Return (x, y) of the center of cell containing provided text 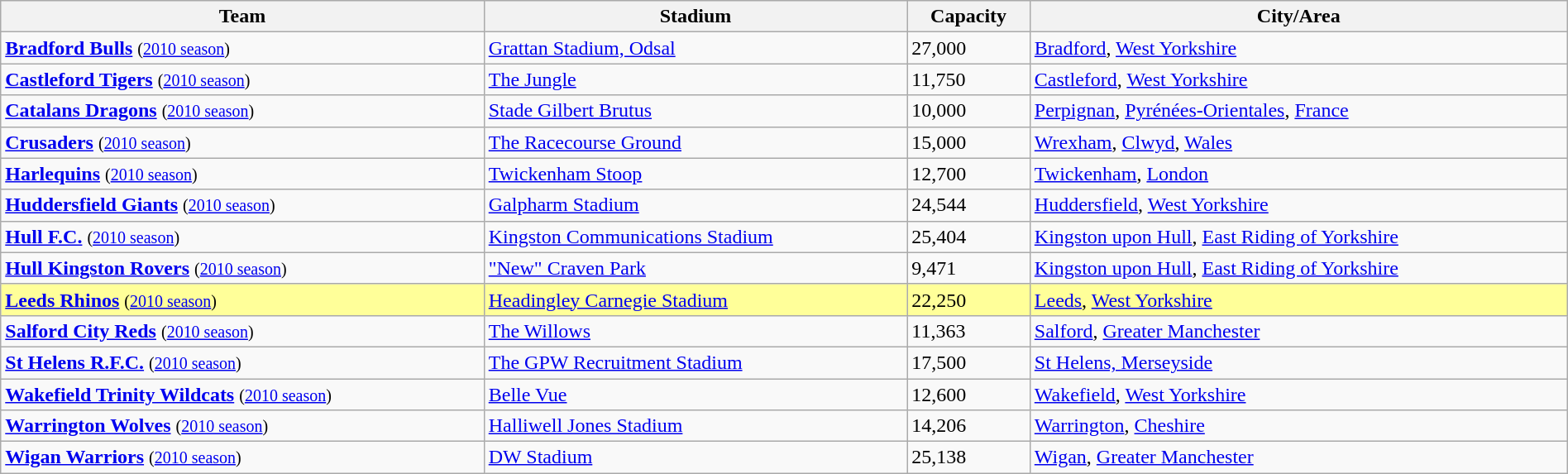
Wakefield, West Yorkshire (1298, 395)
The GPW Recruitment Stadium (696, 362)
12,700 (968, 174)
The Racecourse Ground (696, 142)
Team (242, 17)
Wigan Warriors (2010 season) (242, 457)
Warrington Wolves (2010 season) (242, 426)
11,363 (968, 331)
22,250 (968, 299)
Warrington, Cheshire (1298, 426)
12,600 (968, 395)
St Helens, Merseyside (1298, 362)
9,471 (968, 268)
Wakefield Trinity Wildcats (2010 season) (242, 395)
St Helens R.F.C. (2010 season) (242, 362)
15,000 (968, 142)
Twickenham, London (1298, 174)
Halliwell Jones Stadium (696, 426)
Leeds, West Yorkshire (1298, 299)
Capacity (968, 17)
25,138 (968, 457)
"New" Craven Park (696, 268)
Huddersfield Giants (2010 season) (242, 205)
Crusaders (2010 season) (242, 142)
Hull F.C. (2010 season) (242, 237)
Castleford Tigers (2010 season) (242, 79)
City/Area (1298, 17)
Leeds Rhinos (2010 season) (242, 299)
The Willows (696, 331)
Belle Vue (696, 395)
Galpharm Stadium (696, 205)
27,000 (968, 48)
24,544 (968, 205)
Huddersfield, West Yorkshire (1298, 205)
Castleford, West Yorkshire (1298, 79)
14,206 (968, 426)
17,500 (968, 362)
Perpignan, Pyrénées-Orientales, France (1298, 111)
Wrexham, Clwyd, Wales (1298, 142)
Harlequins (2010 season) (242, 174)
DW Stadium (696, 457)
Bradford, West Yorkshire (1298, 48)
Hull Kingston Rovers (2010 season) (242, 268)
Twickenham Stoop (696, 174)
Catalans Dragons (2010 season) (242, 111)
Wigan, Greater Manchester (1298, 457)
Stade Gilbert Brutus (696, 111)
The Jungle (696, 79)
11,750 (968, 79)
Kingston Communications Stadium (696, 237)
Salford City Reds (2010 season) (242, 331)
Salford, Greater Manchester (1298, 331)
25,404 (968, 237)
10,000 (968, 111)
Headingley Carnegie Stadium (696, 299)
Bradford Bulls (2010 season) (242, 48)
Grattan Stadium, Odsal (696, 48)
Stadium (696, 17)
